Determine the [X, Y] coordinate at the center of the cell enclosing the given text.  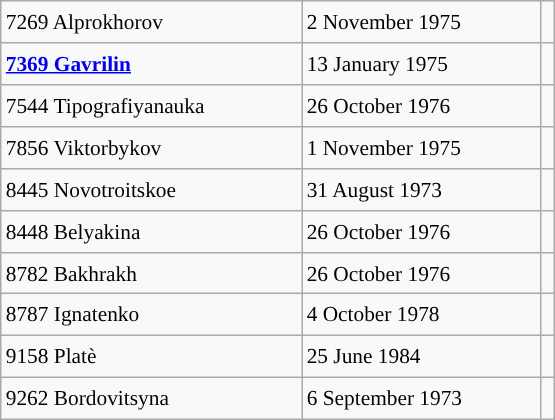
6 September 1973 [421, 399]
13 January 1975 [421, 64]
8445 Novotroitskoe [152, 189]
8787 Ignatenko [152, 315]
4 October 1978 [421, 315]
7544 Tipografiyanauka [152, 106]
9262 Bordovitsyna [152, 399]
7856 Viktorbykov [152, 148]
8448 Belyakina [152, 231]
2 November 1975 [421, 22]
9158 Platè [152, 357]
7269 Alprokhorov [152, 22]
31 August 1973 [421, 189]
1 November 1975 [421, 148]
7369 Gavrilin [152, 64]
8782 Bakhrakh [152, 273]
25 June 1984 [421, 357]
